Find where the given text appears and provide that cell's center as [X, Y] coordinate. 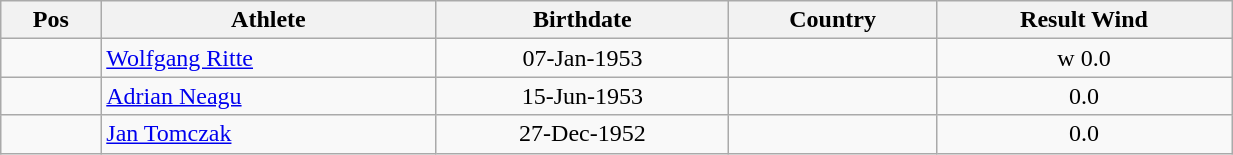
w 0.0 [1084, 58]
Birthdate [582, 20]
Jan Tomczak [268, 134]
Result Wind [1084, 20]
Country [833, 20]
07-Jan-1953 [582, 58]
Wolfgang Ritte [268, 58]
15-Jun-1953 [582, 96]
Pos [51, 20]
Athlete [268, 20]
27-Dec-1952 [582, 134]
Adrian Neagu [268, 96]
